Return (x, y) of the center of cell containing provided text 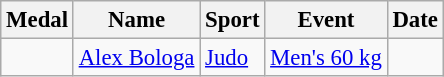
Men's 60 kg (326, 58)
Date (415, 20)
Event (326, 20)
Name (136, 20)
Judo (232, 58)
Alex Bologa (136, 58)
Sport (232, 20)
Medal (38, 20)
